Return the (x, y) coordinate for the center point of the cell that contains the specified text.  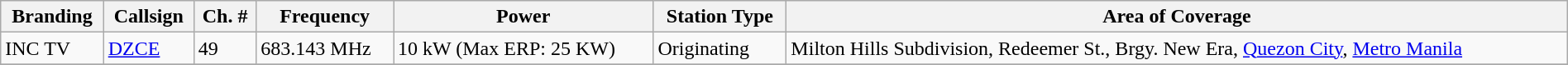
INC TV (52, 48)
49 (225, 48)
Branding (52, 17)
Milton Hills Subdivision, Redeemer St., Brgy. New Era, Quezon City, Metro Manila (1177, 48)
Callsign (149, 17)
10 kW (Max ERP: 25 KW) (523, 48)
Power (523, 17)
683.143 MHz (325, 48)
Station Type (719, 17)
Ch. # (225, 17)
Frequency (325, 17)
DZCE (149, 48)
Originating (719, 48)
Area of Coverage (1177, 17)
